Scan for the cell matching the given text and deliver its (X, Y) coordinate at center. 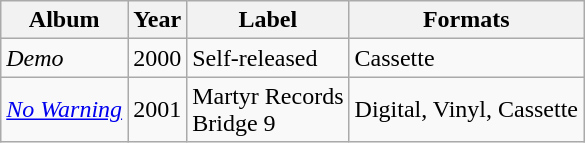
2000 (158, 58)
Digital, Vinyl, Cassette (466, 110)
Year (158, 20)
Martyr RecordsBridge 9 (268, 110)
2001 (158, 110)
Label (268, 20)
No Warning (64, 110)
Self-released (268, 58)
Demo (64, 58)
Cassette (466, 58)
Album (64, 20)
Formats (466, 20)
